Capture the cell that displays the provided text and extract its [x, y] central coordinate. 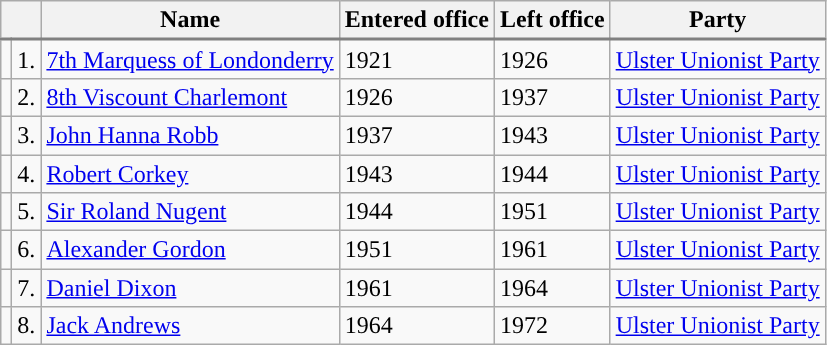
4. [26, 173]
Name [190, 20]
1. [26, 60]
3. [26, 135]
Daniel Dixon [190, 288]
1921 [416, 60]
Left office [552, 20]
Entered office [416, 20]
7. [26, 288]
Sir Roland Nugent [190, 212]
Party [718, 20]
6. [26, 250]
5. [26, 212]
2. [26, 97]
Jack Andrews [190, 326]
7th Marquess of Londonderry [190, 60]
Robert Corkey [190, 173]
1972 [552, 326]
8th Viscount Charlemont [190, 97]
Alexander Gordon [190, 250]
John Hanna Robb [190, 135]
8. [26, 326]
